Return [X, Y] of the center of cell containing provided text 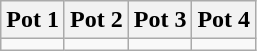
Pot 3 [160, 20]
Pot 4 [224, 20]
Pot 2 [96, 20]
Pot 1 [33, 20]
